Provide the [x, y] coordinate of the cell's center where the given text is located.  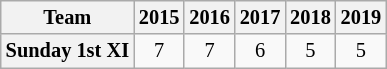
2016 [209, 17]
2018 [310, 17]
Team [68, 17]
6 [260, 51]
2019 [361, 17]
Sunday 1st XI [68, 51]
2015 [159, 17]
2017 [260, 17]
